Scan for the cell matching the given text and deliver its [x, y] coordinate at center. 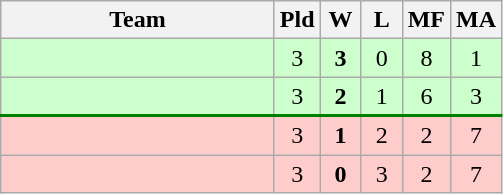
L [382, 20]
W [340, 20]
6 [426, 96]
Pld [297, 20]
MA [476, 20]
8 [426, 58]
MF [426, 20]
Team [138, 20]
